Pinpoint the cell where the given text exists, returning its (x, y) midpoint coordinate. 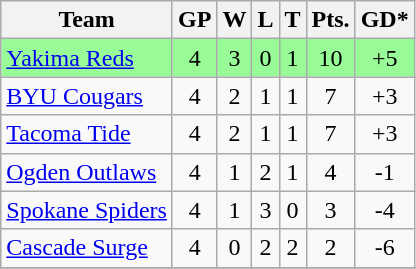
Spokane Spiders (87, 210)
GD* (384, 20)
GP (194, 20)
L (266, 20)
Team (87, 20)
Yakima Reds (87, 58)
Ogden Outlaws (87, 172)
Pts. (330, 20)
BYU Cougars (87, 96)
-4 (384, 210)
T (292, 20)
+5 (384, 58)
W (234, 20)
Tacoma Tide (87, 134)
-1 (384, 172)
Cascade Surge (87, 248)
10 (330, 58)
-6 (384, 248)
